Find where the given text appears and provide that cell's center as (x, y) coordinate. 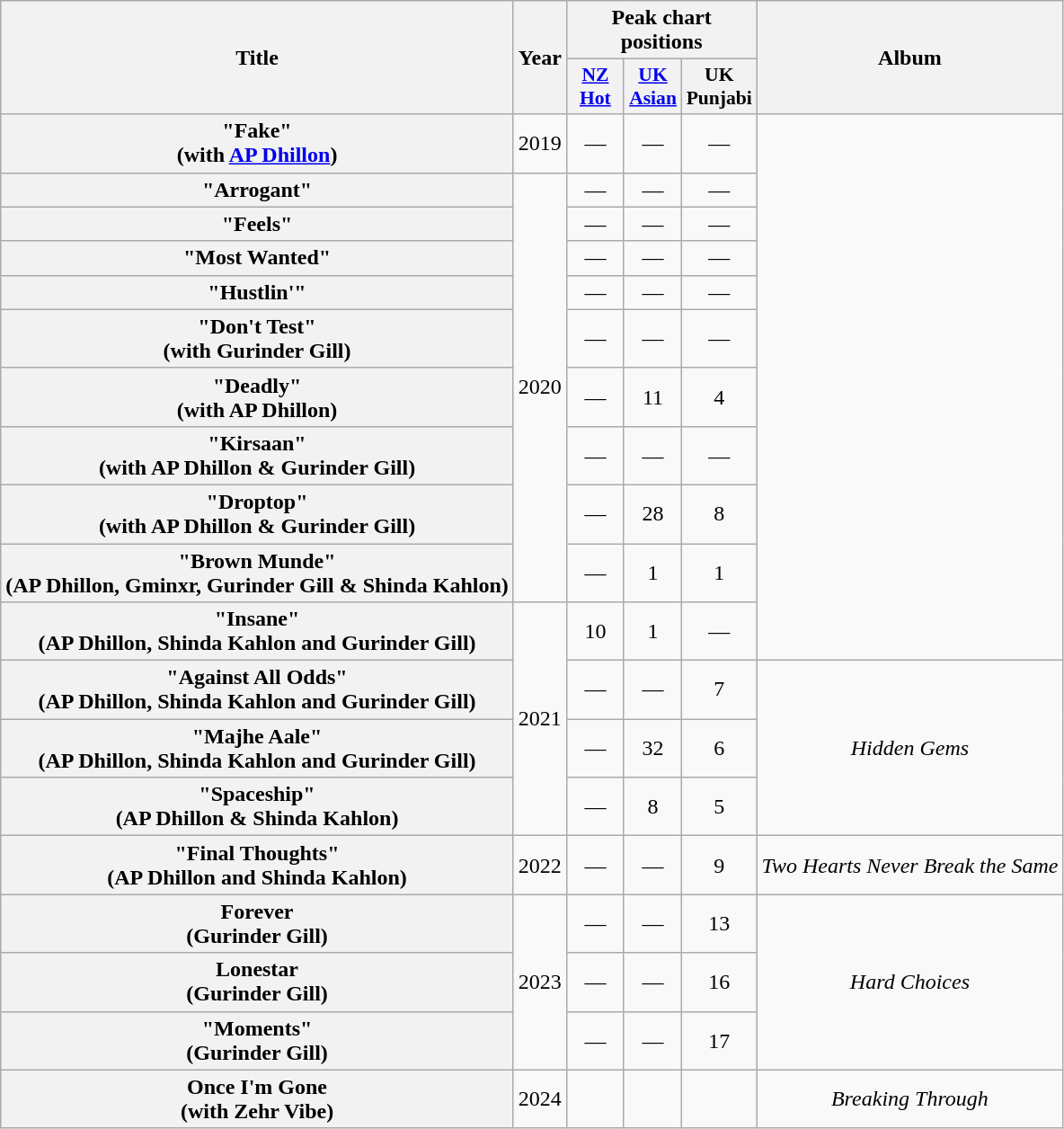
2020 (539, 387)
11 (652, 397)
6 (719, 748)
2023 (539, 982)
"Droptop"(with AP Dhillon & Gurinder Gill) (257, 514)
Album (909, 58)
"Fake"(with AP Dhillon) (257, 144)
17 (719, 1041)
NZHot (595, 86)
"Most Wanted" (257, 258)
Hard Choices (909, 982)
4 (719, 397)
Once I'm Gone (with Zehr Vibe) (257, 1098)
"Feels" (257, 224)
2024 (539, 1098)
"Kirsaan"(with AP Dhillon & Gurinder Gill) (257, 455)
Breaking Through (909, 1098)
"Majhe Aale"(AP Dhillon, Shinda Kahlon and Gurinder Gill) (257, 748)
"Arrogant" (257, 190)
32 (652, 748)
"Spaceship" (AP Dhillon & Shinda Kahlon) (257, 807)
Year (539, 58)
Two Hearts Never Break the Same (909, 865)
7 (719, 690)
9 (719, 865)
Lonestar(Gurinder Gill) (257, 982)
Peak chart positions (661, 31)
2019 (539, 144)
"Deadly"(with AP Dhillon) (257, 397)
"Against All Odds"(AP Dhillon, Shinda Kahlon and Gurinder Gill) (257, 690)
"Brown Munde"(AP Dhillon, Gminxr, Gurinder Gill & Shinda Kahlon) (257, 572)
Title (257, 58)
"Don't Test"(with Gurinder Gill) (257, 338)
"Moments"(Gurinder Gill) (257, 1041)
5 (719, 807)
Forever(Gurinder Gill) (257, 924)
UKAsian (652, 86)
13 (719, 924)
UK Punjabi (719, 86)
10 (595, 631)
2021 (539, 719)
Hidden Gems (909, 748)
16 (719, 982)
2022 (539, 865)
"Final Thoughts" (AP Dhillon and Shinda Kahlon) (257, 865)
"Insane"(AP Dhillon, Shinda Kahlon and Gurinder Gill) (257, 631)
28 (652, 514)
"Hustlin'" (257, 292)
